Return [X, Y] of the center of cell containing provided text 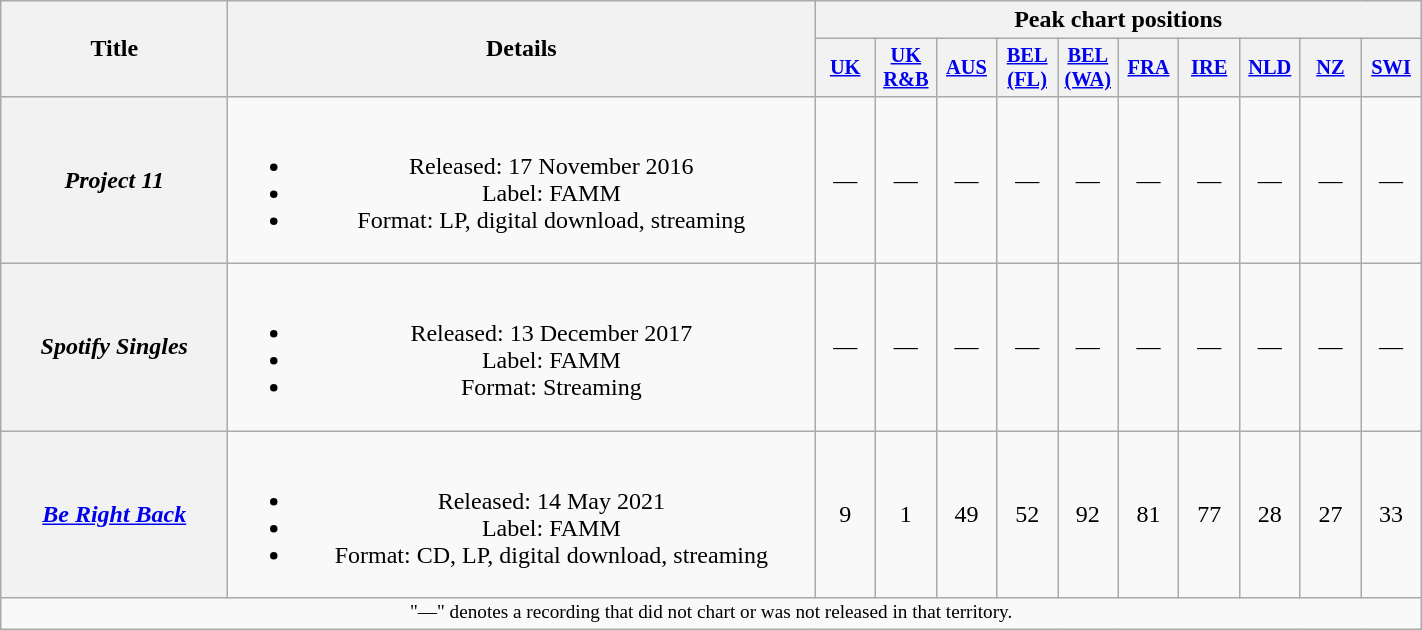
Be Right Back [114, 514]
UK [846, 68]
IRE [1210, 68]
9 [846, 514]
Released: 13 December 2017Label: FAMMFormat: Streaming [522, 348]
28 [1270, 514]
BEL(WA) [1088, 68]
Peak chart positions [1118, 20]
SWI [1392, 68]
"—" denotes a recording that did not chart or was not released in that territory. [712, 614]
Spotify Singles [114, 348]
27 [1330, 514]
Project 11 [114, 180]
NZ [1330, 68]
AUS [966, 68]
81 [1148, 514]
Details [522, 49]
92 [1088, 514]
BEL(FL) [1028, 68]
1 [906, 514]
Released: 17 November 2016Label: FAMMFormat: LP, digital download, streaming [522, 180]
FRA [1148, 68]
33 [1392, 514]
Released: 14 May 2021Label: FAMMFormat: CD, LP, digital download, streaming [522, 514]
NLD [1270, 68]
52 [1028, 514]
77 [1210, 514]
Title [114, 49]
UKR&B [906, 68]
49 [966, 514]
